Determine the (X, Y) coordinate at the center of the cell enclosing the given text.  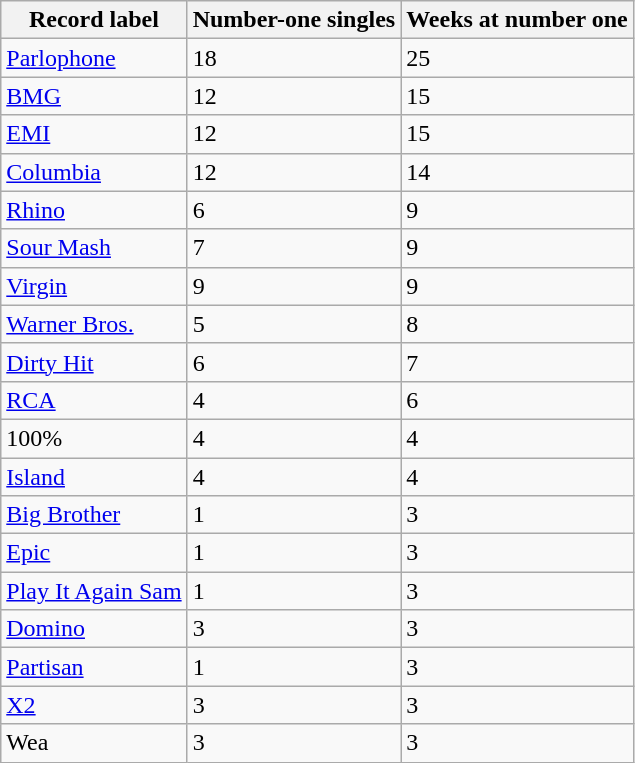
Sour Mash (94, 248)
18 (294, 58)
Number-one singles (294, 20)
Dirty Hit (94, 362)
25 (518, 58)
5 (294, 324)
14 (518, 172)
Partisan (94, 667)
Record label (94, 20)
Columbia (94, 172)
EMI (94, 134)
8 (518, 324)
Big Brother (94, 515)
Virgin (94, 286)
Parlophone (94, 58)
BMG (94, 96)
Epic (94, 553)
Weeks at number one (518, 20)
RCA (94, 400)
Wea (94, 743)
100% (94, 438)
Domino (94, 629)
Warner Bros. (94, 324)
Play It Again Sam (94, 591)
X2 (94, 705)
Rhino (94, 210)
Island (94, 477)
